Output the (X, Y) coordinate of the center of the cell containing the given text.  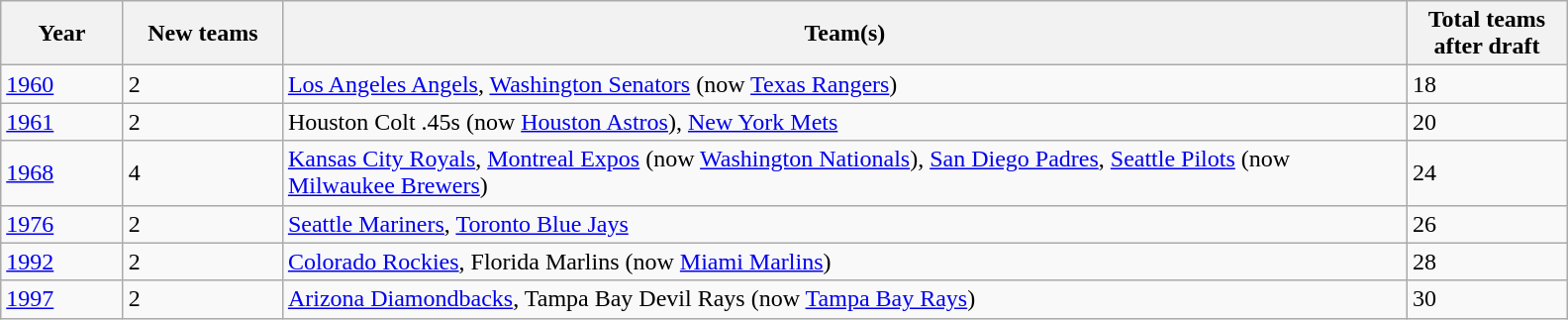
1968 (62, 172)
1992 (62, 262)
Arizona Diamondbacks, Tampa Bay Devil Rays (now Tampa Bay Rays) (844, 299)
28 (1487, 262)
1960 (62, 84)
Colorado Rockies, Florida Marlins (now Miami Marlins) (844, 262)
Team(s) (844, 34)
18 (1487, 84)
New teams (202, 34)
20 (1487, 122)
Los Angeles Angels, Washington Senators (now Texas Rangers) (844, 84)
24 (1487, 172)
1976 (62, 224)
26 (1487, 224)
1961 (62, 122)
1997 (62, 299)
Houston Colt .45s (now Houston Astros), New York Mets (844, 122)
Total teams after draft (1487, 34)
Year (62, 34)
4 (202, 172)
30 (1487, 299)
Seattle Mariners, Toronto Blue Jays (844, 224)
Kansas City Royals, Montreal Expos (now Washington Nationals), San Diego Padres, Seattle Pilots (now Milwaukee Brewers) (844, 172)
